Output the (X, Y) coordinate of the center of the cell containing the given text.  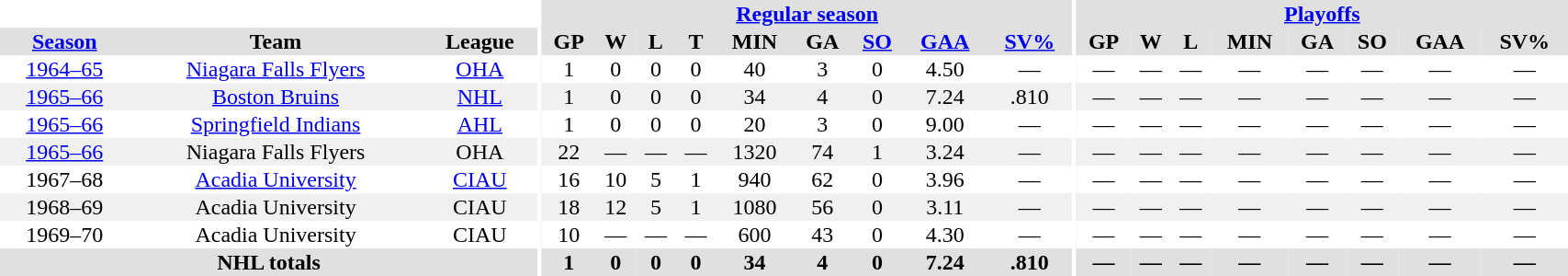
Regular season (807, 14)
NHL totals (268, 262)
1968–69 (64, 207)
18 (570, 207)
43 (823, 235)
AHL (479, 124)
3.24 (944, 152)
Season (64, 41)
4.30 (944, 235)
1320 (754, 152)
3.11 (944, 207)
9.00 (944, 124)
600 (754, 235)
3.96 (944, 179)
940 (754, 179)
1967–68 (64, 179)
4.50 (944, 69)
62 (823, 179)
T (696, 41)
20 (754, 124)
Playoffs (1322, 14)
League (479, 41)
Springfield Indians (276, 124)
40 (754, 69)
Boston Bruins (276, 97)
1964–65 (64, 69)
22 (570, 152)
1080 (754, 207)
74 (823, 152)
56 (823, 207)
1969–70 (64, 235)
16 (570, 179)
Team (276, 41)
12 (615, 207)
NHL (479, 97)
